Search for the cell housing the specified text and yield its (x, y) center coordinate. 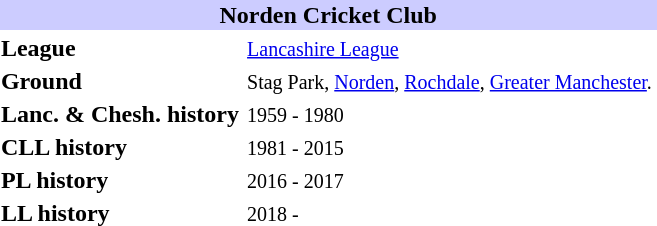
Stag Park, Norden, Rochdale, Greater Manchester. (452, 81)
1981 - 2015 (452, 147)
2016 - 2017 (452, 180)
Lancashire League (452, 48)
1959 - 1980 (452, 114)
